Output the (X, Y) coordinate of the center of the cell containing the given text.  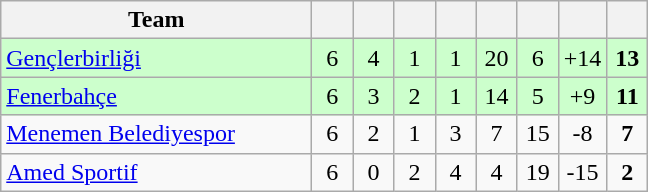
11 (628, 96)
+14 (582, 58)
-8 (582, 134)
19 (538, 172)
5 (538, 96)
0 (374, 172)
15 (538, 134)
Menemen Belediyespor (156, 134)
Amed Sportif (156, 172)
14 (496, 96)
20 (496, 58)
-15 (582, 172)
Team (156, 20)
+9 (582, 96)
Gençlerbirliği (156, 58)
Fenerbahçe (156, 96)
13 (628, 58)
